For the text-containing cell, return its midpoint in (X, Y) coordinate format. 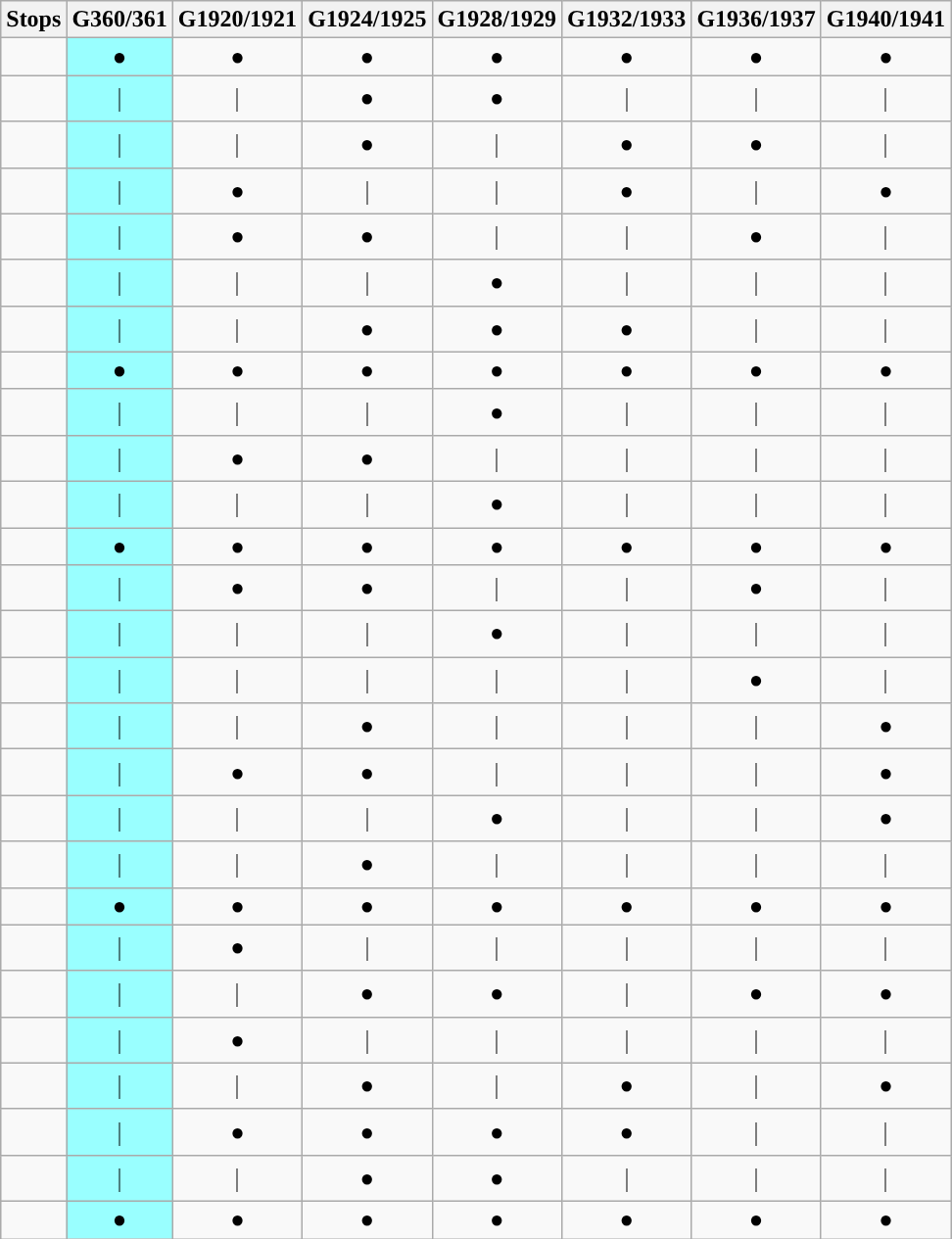
G1940/1941 (885, 20)
G360/361 (119, 20)
G1928/1929 (497, 20)
G1924/1925 (367, 20)
G1920/1921 (237, 20)
G1936/1937 (756, 20)
G1932/1933 (626, 20)
Stops (33, 20)
